Locate the cell with the specified text and output its (X, Y) center coordinate. 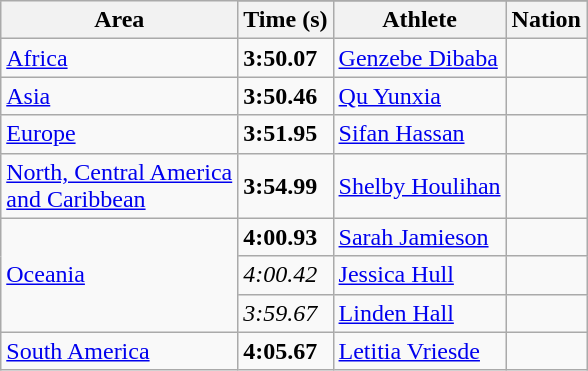
South America (120, 351)
3:51.95 (286, 134)
3:59.67 (286, 313)
Sarah Jamieson (420, 237)
4:00.42 (286, 275)
Genzebe Dibaba (420, 58)
4:05.67 (286, 351)
Qu Yunxia (420, 96)
Oceania (120, 275)
Athlete (420, 20)
3:50.46 (286, 96)
Europe (120, 134)
Africa (120, 58)
Linden Hall (420, 313)
Nation (546, 20)
Shelby Houlihan (420, 186)
Letitia Vriesde (420, 351)
Area (120, 20)
Jessica Hull (420, 275)
Time (s) (286, 20)
4:00.93 (286, 237)
3:54.99 (286, 186)
3:50.07 (286, 58)
Asia (120, 96)
North, Central America and Caribbean (120, 186)
Sifan Hassan (420, 134)
